Determine the (x, y) coordinate at the center of the cell enclosing the given text.  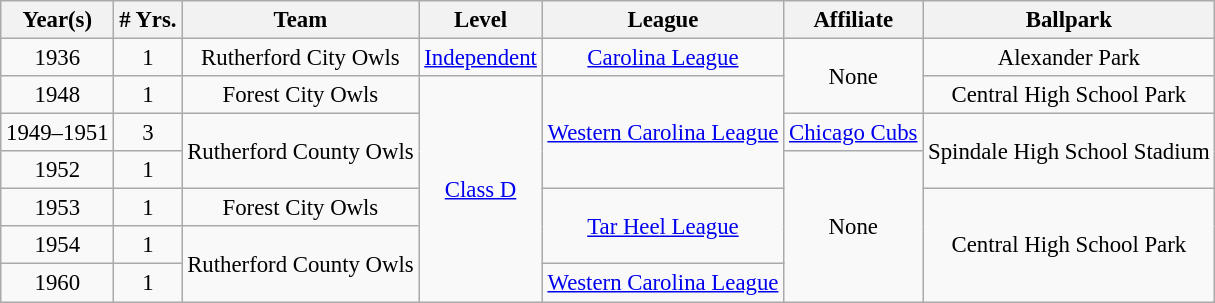
1954 (58, 245)
Chicago Cubs (854, 133)
1953 (58, 208)
Alexander Park (1069, 58)
3 (148, 133)
Spindale High School Stadium (1069, 152)
Level (480, 20)
Class D (480, 189)
Ballpark (1069, 20)
# Yrs. (148, 20)
Affiliate (854, 20)
1936 (58, 58)
Independent (480, 58)
Carolina League (663, 58)
1948 (58, 95)
Team (300, 20)
1952 (58, 170)
League (663, 20)
Tar Heel League (663, 226)
1960 (58, 283)
Year(s) (58, 20)
Rutherford City Owls (300, 58)
1949–1951 (58, 133)
